Return the [x, y] coordinate for the center point of the cell that contains the specified text.  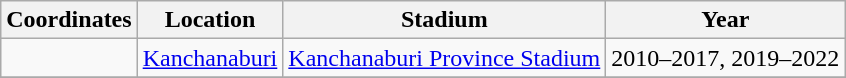
Year [726, 20]
2010–2017, 2019–2022 [726, 58]
Stadium [444, 20]
Kanchanaburi [210, 58]
Kanchanaburi Province Stadium [444, 58]
Location [210, 20]
Coordinates [69, 20]
